Determine the [x, y] coordinate at the center of the cell enclosing the given text.  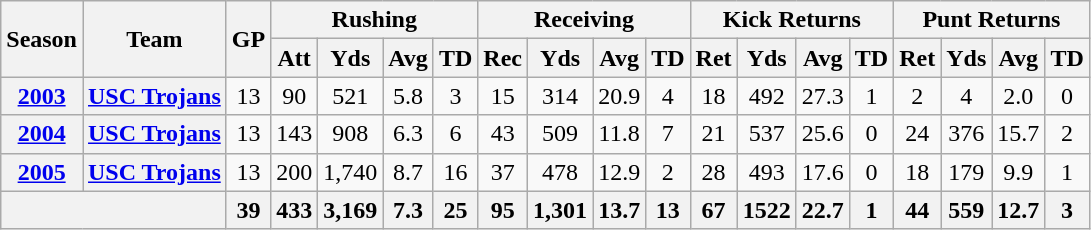
90 [294, 96]
Season [42, 39]
27.3 [822, 96]
492 [766, 96]
2003 [42, 96]
9.9 [1018, 172]
16 [455, 172]
44 [918, 210]
12.9 [620, 172]
Punt Returns [992, 20]
Rec [503, 58]
2005 [42, 172]
Kick Returns [792, 20]
200 [294, 172]
Team [154, 39]
12.7 [1018, 210]
376 [966, 134]
2.0 [1018, 96]
478 [560, 172]
15 [503, 96]
11.8 [620, 134]
13.7 [620, 210]
39 [248, 210]
179 [966, 172]
95 [503, 210]
7 [668, 134]
314 [560, 96]
21 [714, 134]
8.7 [408, 172]
3,169 [350, 210]
1,301 [560, 210]
7.3 [408, 210]
559 [966, 210]
6.3 [408, 134]
1522 [766, 210]
143 [294, 134]
17.6 [822, 172]
28 [714, 172]
Rushing [374, 20]
Receiving [584, 20]
537 [766, 134]
24 [918, 134]
Att [294, 58]
521 [350, 96]
GP [248, 39]
25.6 [822, 134]
43 [503, 134]
1,740 [350, 172]
67 [714, 210]
37 [503, 172]
20.9 [620, 96]
22.7 [822, 210]
433 [294, 210]
15.7 [1018, 134]
509 [560, 134]
25 [455, 210]
908 [350, 134]
493 [766, 172]
5.8 [408, 96]
6 [455, 134]
2004 [42, 134]
